Extract the (X, Y) coordinate from the center of the cell holding the provided text.  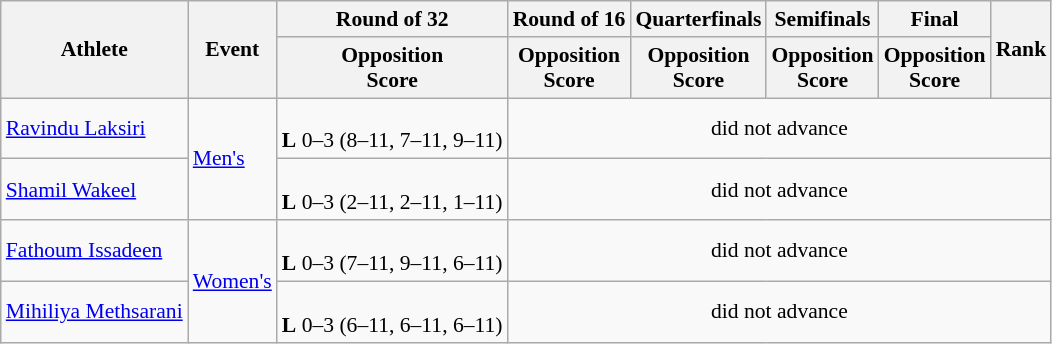
L 0–3 (8–11, 7–11, 9–11) (392, 128)
Shamil Wakeel (94, 190)
L 0–3 (6–11, 6–11, 6–11) (392, 312)
Ravindu Laksiri (94, 128)
Quarterfinals (698, 19)
Men's (232, 159)
Final (935, 19)
Athlete (94, 50)
Mihiliya Methsarani (94, 312)
Event (232, 50)
Semifinals (822, 19)
L 0–3 (7–11, 9–11, 6–11) (392, 250)
Fathoum Issadeen (94, 250)
Rank (1022, 50)
Round of 32 (392, 19)
Women's (232, 281)
Round of 16 (570, 19)
L 0–3 (2–11, 2–11, 1–11) (392, 190)
